Find where the given text appears and provide that cell's center as (X, Y) coordinate. 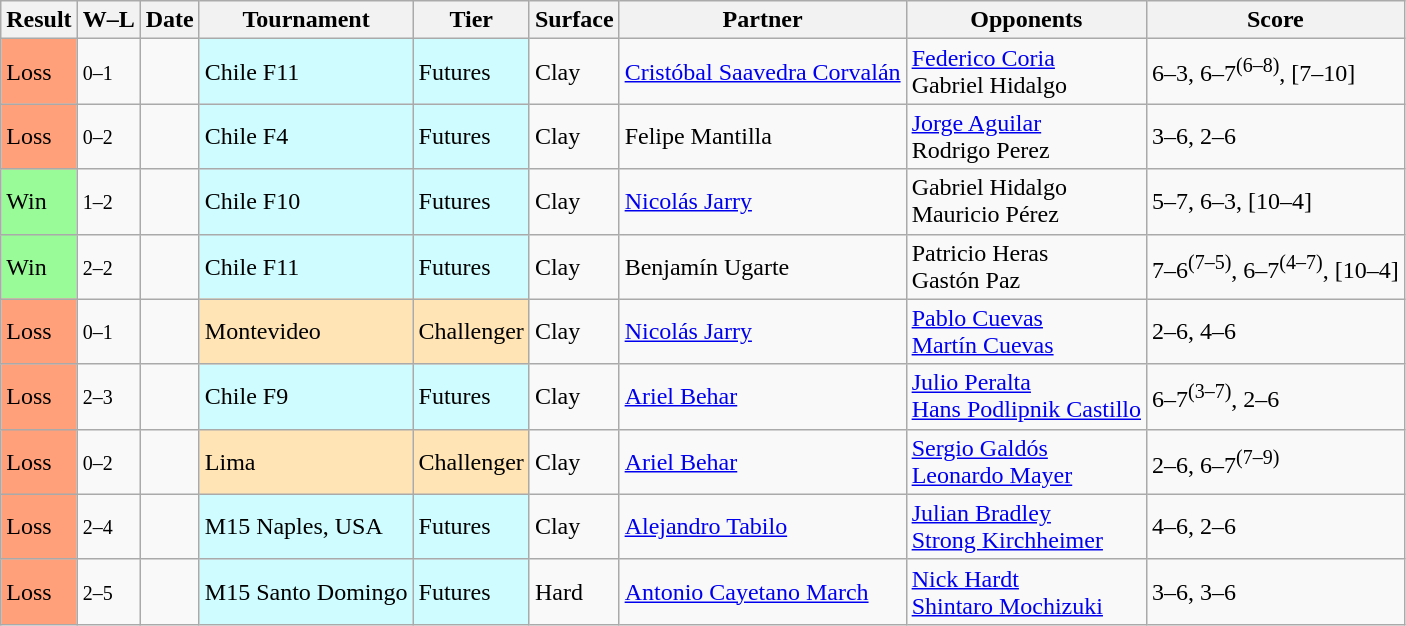
2–4 (108, 526)
7–6(7–5), 6–7(4–7), [10–4] (1276, 266)
W–L (108, 20)
Tier (471, 20)
Chile F10 (306, 202)
Benjamín Ugarte (762, 266)
Alejandro Tabilo (762, 526)
6–3, 6–7(6–8), [7–10] (1276, 72)
Surface (574, 20)
2–6, 6–7(7–9) (1276, 462)
Hard (574, 592)
Cristóbal Saavedra Corvalán (762, 72)
Tournament (306, 20)
M15 Naples, USA (306, 526)
Chile F9 (306, 396)
3–6, 3–6 (1276, 592)
Opponents (1026, 20)
Jorge Aguilar Rodrigo Perez (1026, 136)
2–5 (108, 592)
Patricio Heras Gastón Paz (1026, 266)
Montevideo (306, 332)
Julian Bradley Strong Kirchheimer (1026, 526)
1–2 (108, 202)
Result (39, 20)
6–7(3–7), 2–6 (1276, 396)
Pablo Cuevas Martín Cuevas (1026, 332)
Score (1276, 20)
Julio Peralta Hans Podlipnik Castillo (1026, 396)
2–2 (108, 266)
3–6, 2–6 (1276, 136)
4–6, 2–6 (1276, 526)
Date (170, 20)
Partner (762, 20)
2–3 (108, 396)
Felipe Mantilla (762, 136)
Sergio Galdós Leonardo Mayer (1026, 462)
2–6, 4–6 (1276, 332)
M15 Santo Domingo (306, 592)
5–7, 6–3, [10–4] (1276, 202)
Gabriel Hidalgo Mauricio Pérez (1026, 202)
Lima (306, 462)
Antonio Cayetano March (762, 592)
Federico Coria Gabriel Hidalgo (1026, 72)
Nick Hardt Shintaro Mochizuki (1026, 592)
Chile F4 (306, 136)
